Output the [X, Y] coordinate of the center of the cell containing the given text.  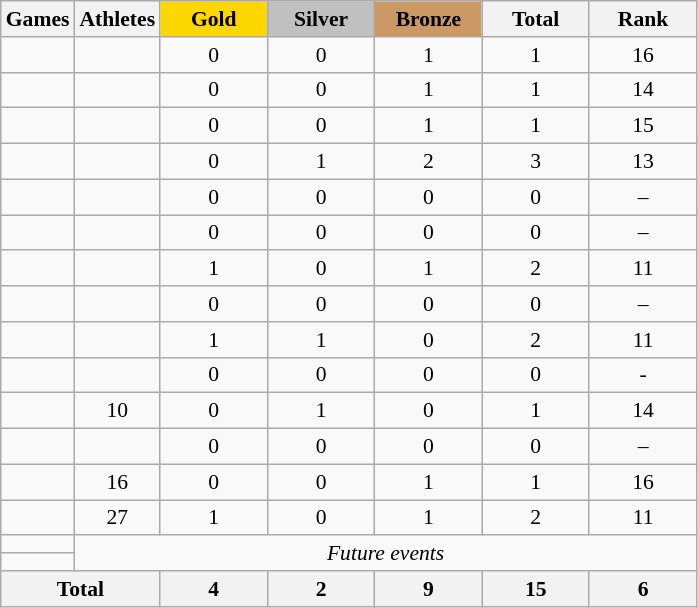
13 [642, 162]
Silver [320, 19]
27 [117, 518]
Gold [214, 19]
3 [536, 162]
4 [214, 589]
Games [38, 19]
Athletes [117, 19]
6 [642, 589]
- [642, 375]
Bronze [428, 19]
9 [428, 589]
10 [117, 411]
Rank [642, 19]
Future events [385, 554]
